Output the (x, y) coordinate of the center of the cell containing the given text.  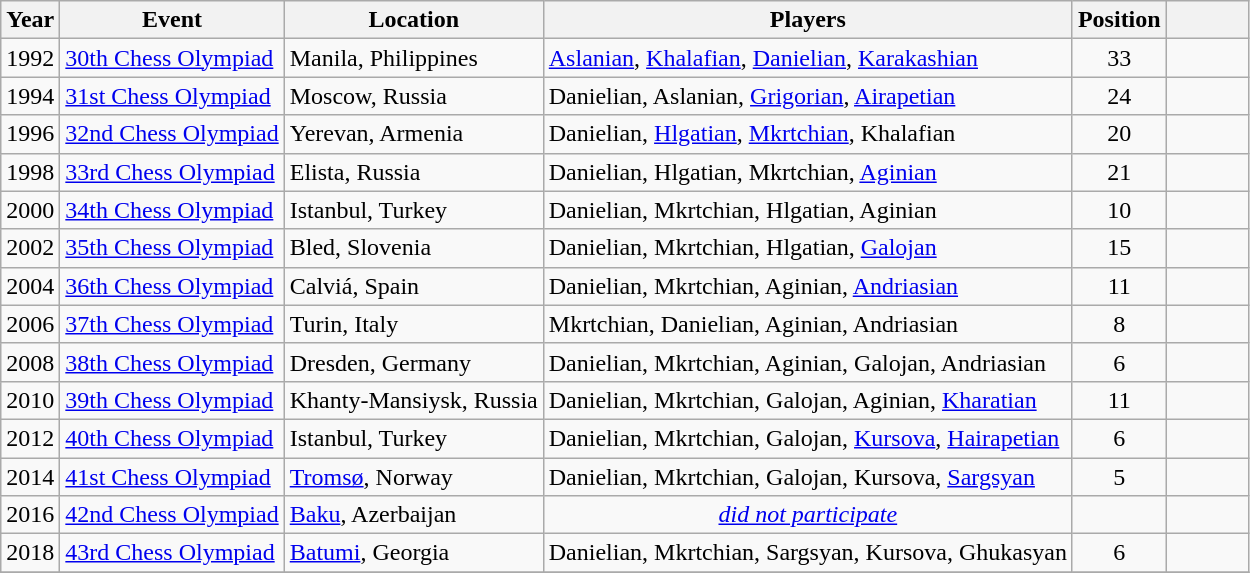
35th Chess Olympiad (172, 248)
Dresden, Germany (414, 362)
Tromsø, Norway (414, 477)
Players (808, 20)
Baku, Azerbaijan (414, 515)
Event (172, 20)
Danielian, Mkrtchian, Galojan, Kursova, Sargsyan (808, 477)
Khanty-Mansiysk, Russia (414, 400)
Danielian, Mkrtchian, Aginian, Andriasian (808, 286)
30th Chess Olympiad (172, 58)
Bled, Slovenia (414, 248)
2004 (30, 286)
Danielian, Aslanian, Grigorian, Airapetian (808, 96)
Elista, Russia (414, 172)
Location (414, 20)
21 (1119, 172)
did not participate (808, 515)
20 (1119, 134)
Turin, Italy (414, 324)
Position (1119, 20)
Calviá, Spain (414, 286)
31st Chess Olympiad (172, 96)
33rd Chess Olympiad (172, 172)
40th Chess Olympiad (172, 438)
34th Chess Olympiad (172, 210)
1998 (30, 172)
Batumi, Georgia (414, 553)
2016 (30, 515)
39th Chess Olympiad (172, 400)
Year (30, 20)
33 (1119, 58)
Danielian, Hlgatian, Mkrtchian, Aginian (808, 172)
41st Chess Olympiad (172, 477)
24 (1119, 96)
36th Chess Olympiad (172, 286)
2000 (30, 210)
Danielian, Mkrtchian, Sargsyan, Kursova, Ghukasyan (808, 553)
2012 (30, 438)
43rd Chess Olympiad (172, 553)
42nd Chess Olympiad (172, 515)
2010 (30, 400)
8 (1119, 324)
Danielian, Hlgatian, Mkrtchian, Khalafian (808, 134)
Danielian, Mkrtchian, Hlgatian, Aginian (808, 210)
2014 (30, 477)
Danielian, Mkrtchian, Galojan, Aginian, Kharatian (808, 400)
10 (1119, 210)
Danielian, Mkrtchian, Aginian, Galojan, Andriasian (808, 362)
2018 (30, 553)
32nd Chess Olympiad (172, 134)
Mkrtchian, Danielian, Aginian, Andriasian (808, 324)
Danielian, Mkrtchian, Galojan, Kursova, Hairapetian (808, 438)
38th Chess Olympiad (172, 362)
Aslanian, Khalafian, Danielian, Karakashian (808, 58)
Danielian, Mkrtchian, Hlgatian, Galojan (808, 248)
37th Chess Olympiad (172, 324)
1992 (30, 58)
5 (1119, 477)
Yerevan, Armenia (414, 134)
2002 (30, 248)
1994 (30, 96)
15 (1119, 248)
Moscow, Russia (414, 96)
2006 (30, 324)
2008 (30, 362)
Manila, Philippines (414, 58)
1996 (30, 134)
